Find where the given text appears and provide that cell's center as (X, Y) coordinate. 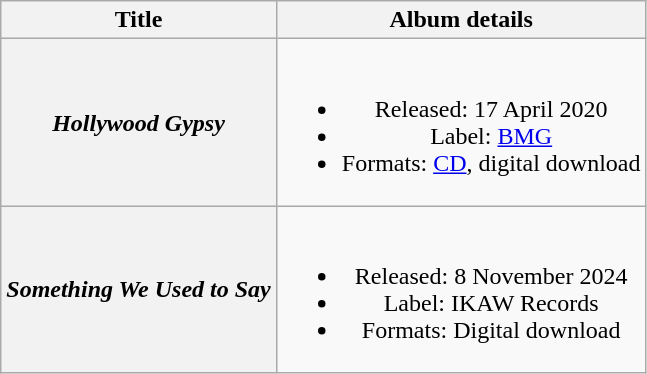
Released: 8 November 2024Label: IKAW RecordsFormats: Digital download (461, 290)
Something We Used to Say (139, 290)
Title (139, 20)
Album details (461, 20)
Hollywood Gypsy (139, 122)
Released: 17 April 2020Label: BMGFormats: CD, digital download (461, 122)
